Scan for the cell matching the given text and deliver its [x, y] coordinate at center. 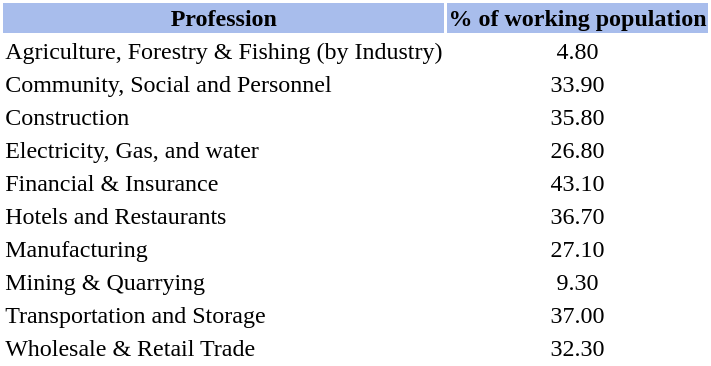
Hotels and Restaurants [224, 216]
33.90 [578, 84]
Construction [224, 117]
9.30 [578, 282]
43.10 [578, 183]
Manufacturing [224, 249]
4.80 [578, 51]
32.30 [578, 348]
27.10 [578, 249]
Wholesale & Retail Trade [224, 348]
Financial & Insurance [224, 183]
Community, Social and Personnel [224, 84]
Transportation and Storage [224, 315]
Profession [224, 18]
% of working population [578, 18]
Agriculture, Forestry & Fishing (by Industry) [224, 51]
37.00 [578, 315]
Electricity, Gas, and water [224, 150]
35.80 [578, 117]
26.80 [578, 150]
Mining & Quarrying [224, 282]
36.70 [578, 216]
